Scan for the cell matching the given text and deliver its [X, Y] coordinate at center. 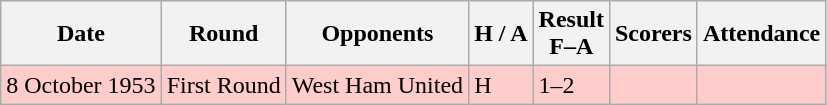
Opponents [377, 34]
Scorers [653, 34]
West Ham United [377, 85]
Round [224, 34]
ResultF–A [571, 34]
Date [81, 34]
1–2 [571, 85]
Attendance [761, 34]
H / A [501, 34]
H [501, 85]
8 October 1953 [81, 85]
First Round [224, 85]
